From the cell containing the given text, extract its center point as [x, y] coordinate. 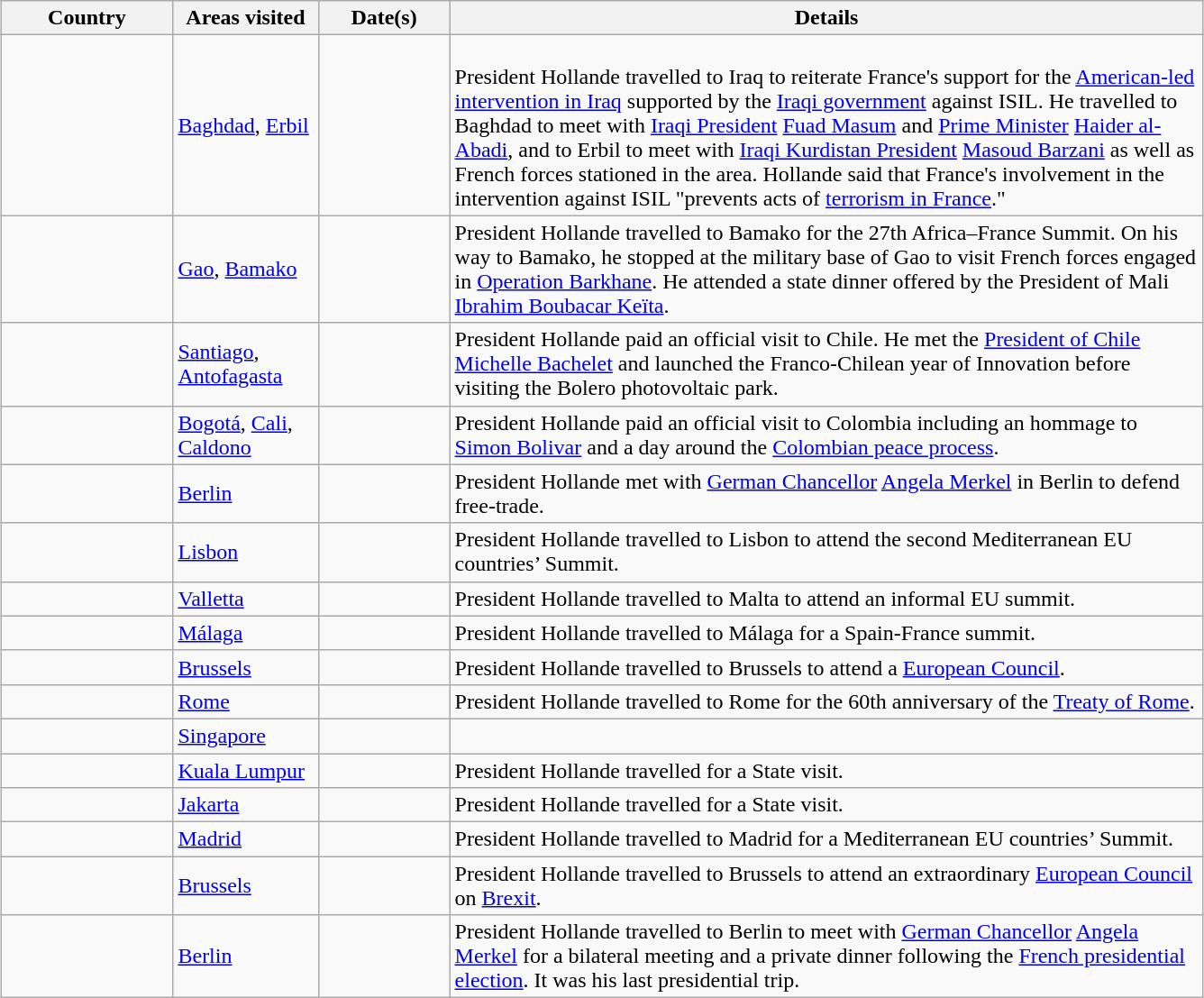
President Hollande travelled to Lisbon to attend the second Mediterranean EU countries’ Summit. [826, 552]
Areas visited [245, 18]
President Hollande travelled to Málaga for a Spain-France summit. [826, 633]
President Hollande travelled to Madrid for a Mediterranean EU countries’ Summit. [826, 839]
Jakarta [245, 805]
President Hollande travelled to Brussels to attend a European Council. [826, 667]
Details [826, 18]
Gao, Bamako [245, 269]
President Hollande paid an official visit to Colombia including an hommage to Simon Bolivar and a day around the Colombian peace process. [826, 435]
Rome [245, 701]
Bogotá, Cali, Caldono [245, 435]
Madrid [245, 839]
Santiago, Antofagasta [245, 364]
Málaga [245, 633]
Lisbon [245, 552]
Date(s) [384, 18]
Baghdad, Erbil [245, 125]
President Hollande travelled to Rome for the 60th anniversary of the Treaty of Rome. [826, 701]
Valletta [245, 599]
President Hollande met with German Chancellor Angela Merkel in Berlin to defend free-trade. [826, 494]
Singapore [245, 736]
President Hollande travelled to Brussels to attend an extraordinary European Council on Brexit. [826, 885]
Country [87, 18]
President Hollande travelled to Malta to attend an informal EU summit. [826, 599]
Kuala Lumpur [245, 771]
